Capture the cell that displays the provided text and extract its (X, Y) central coordinate. 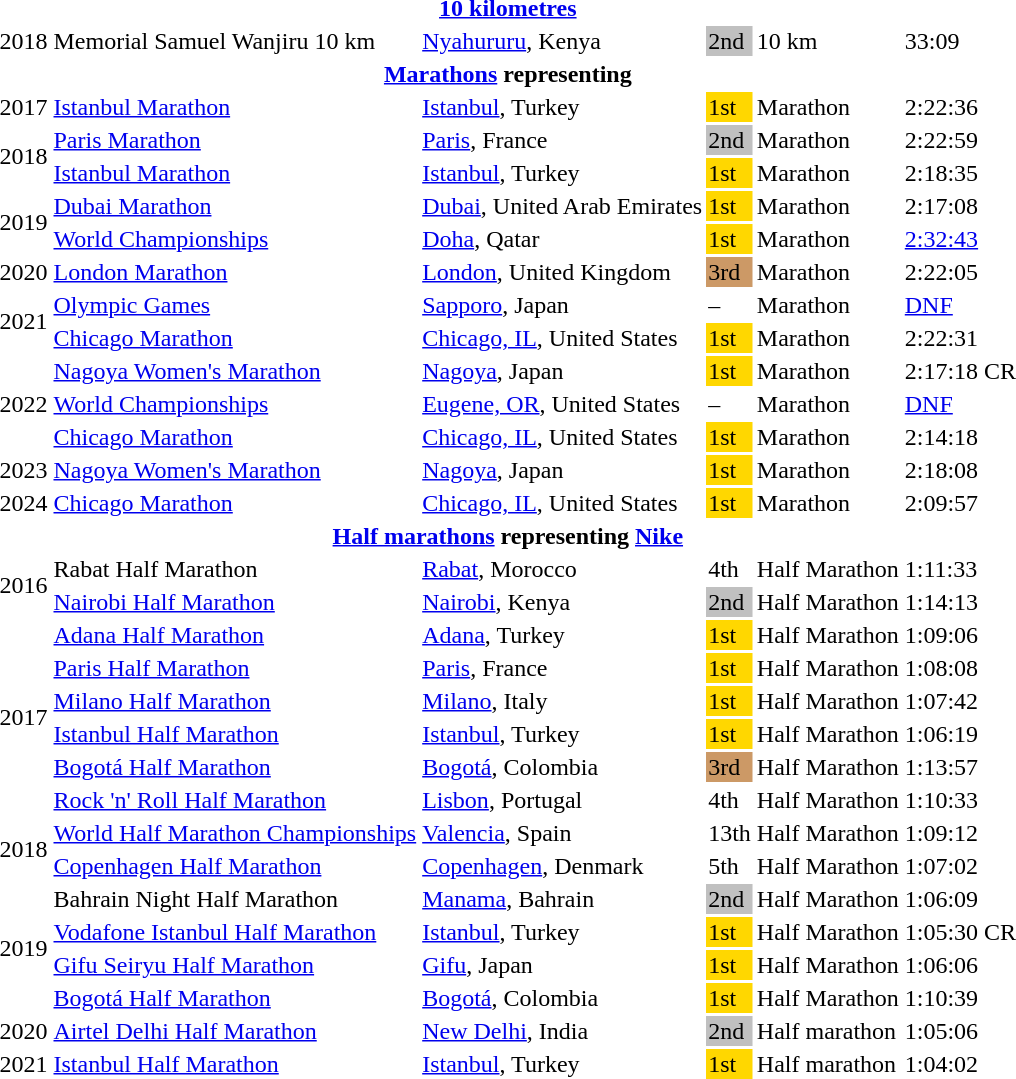
13th (730, 833)
Adana, Turkey (562, 635)
Doha, Qatar (562, 239)
Manama, Bahrain (562, 899)
New Delhi, India (562, 1031)
Airtel Delhi Half Marathon (235, 1031)
10 km (828, 41)
Memorial Samuel Wanjiru 10 km (235, 41)
Rabat, Morocco (562, 569)
Gifu, Japan (562, 965)
5th (730, 866)
Eugene, OR, United States (562, 404)
Rock 'n' Roll Half Marathon (235, 800)
Milano Half Marathon (235, 701)
Vodafone Istanbul Half Marathon (235, 932)
Paris Half Marathon (235, 668)
Dubai Marathon (235, 206)
Nairobi Half Marathon (235, 602)
Milano, Italy (562, 701)
Dubai, United Arab Emirates (562, 206)
Nyahururu, Kenya (562, 41)
Valencia, Spain (562, 833)
Rabat Half Marathon (235, 569)
Sapporo, Japan (562, 305)
London, United Kingdom (562, 272)
Nairobi, Kenya (562, 602)
Bahrain Night Half Marathon (235, 899)
London Marathon (235, 272)
Lisbon, Portugal (562, 800)
Copenhagen, Denmark (562, 866)
World Half Marathon Championships (235, 833)
Adana Half Marathon (235, 635)
Gifu Seiryu Half Marathon (235, 965)
Paris Marathon (235, 140)
Olympic Games (235, 305)
Copenhagen Half Marathon (235, 866)
